Locate the cell with the specified text and output its (X, Y) center coordinate. 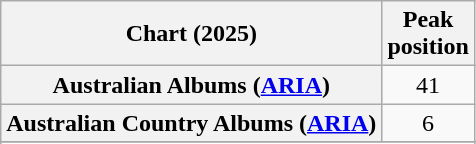
Australian Albums (ARIA) (192, 85)
6 (428, 123)
Chart (2025) (192, 34)
Australian Country Albums (ARIA) (192, 123)
41 (428, 85)
Peakposition (428, 34)
